Find where the given text appears and provide that cell's center as (X, Y) coordinate. 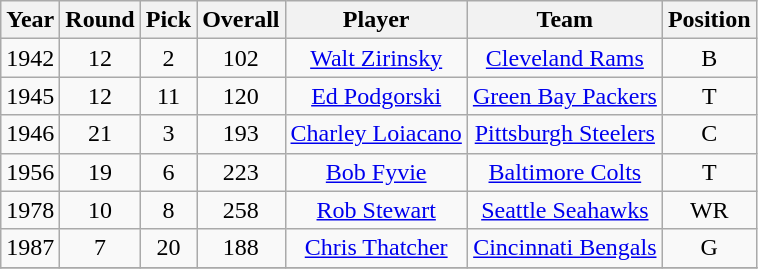
WR (709, 210)
G (709, 248)
7 (100, 248)
20 (168, 248)
2 (168, 58)
3 (168, 134)
Round (100, 20)
B (709, 58)
Cleveland Rams (564, 58)
188 (241, 248)
223 (241, 172)
21 (100, 134)
1946 (30, 134)
Seattle Seahawks (564, 210)
Baltimore Colts (564, 172)
Chris Thatcher (376, 248)
Player (376, 20)
Ed Podgorski (376, 96)
19 (100, 172)
11 (168, 96)
1987 (30, 248)
1956 (30, 172)
10 (100, 210)
193 (241, 134)
102 (241, 58)
258 (241, 210)
120 (241, 96)
C (709, 134)
1978 (30, 210)
Bob Fyvie (376, 172)
6 (168, 172)
1942 (30, 58)
Overall (241, 20)
Walt Zirinsky (376, 58)
Cincinnati Bengals (564, 248)
Charley Loiacano (376, 134)
Pittsburgh Steelers (564, 134)
Rob Stewart (376, 210)
Green Bay Packers (564, 96)
1945 (30, 96)
Team (564, 20)
Position (709, 20)
Year (30, 20)
8 (168, 210)
Pick (168, 20)
